Find where the given text appears and provide that cell's center as [X, Y] coordinate. 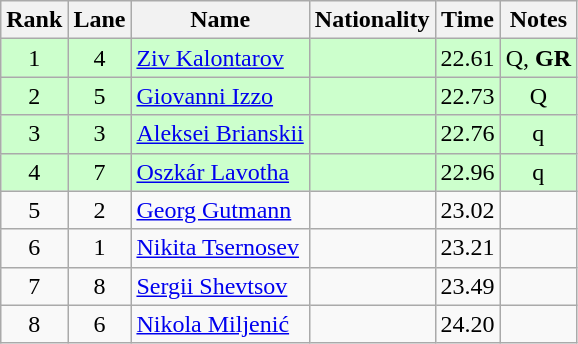
Nikita Tsernosev [220, 248]
Nationality [372, 20]
Q, GR [538, 58]
Georg Gutmann [220, 210]
Name [220, 20]
Giovanni Izzo [220, 96]
23.49 [468, 286]
Aleksei Brianskii [220, 134]
Rank [34, 20]
Oszkár Lavotha [220, 172]
Nikola Miljenić [220, 324]
23.02 [468, 210]
22.96 [468, 172]
Ziv Kalontarov [220, 58]
24.20 [468, 324]
22.76 [468, 134]
Time [468, 20]
23.21 [468, 248]
22.73 [468, 96]
Sergii Shevtsov [220, 286]
Q [538, 96]
22.61 [468, 58]
Notes [538, 20]
Lane [100, 20]
